Locate the cell with the specified text and output its (X, Y) center coordinate. 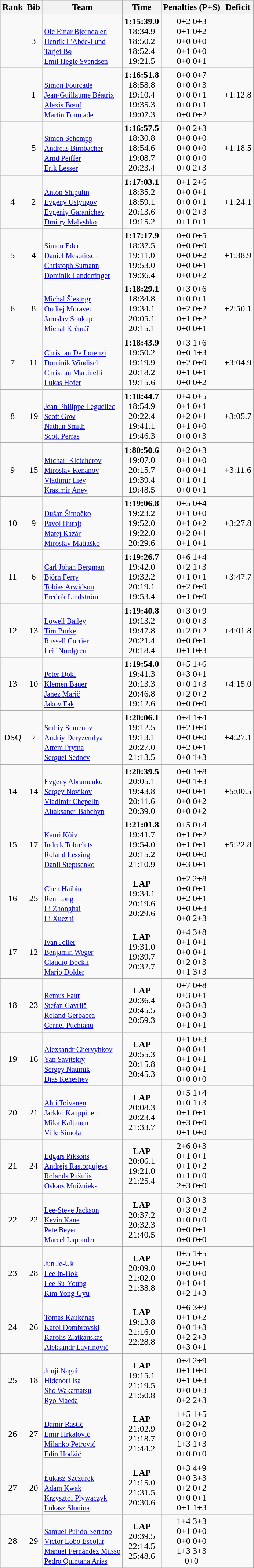
LAP20:39.522:14.525:48.6 (142, 1541)
+1:12.8 (238, 95)
0+3 0+30+3 0+20+0 0+00+0 0+10+0 0+0 (192, 1220)
Jun Je-UkLee In-BokLee Su-YoungKim Yong-Gyu (82, 1273)
0+3 1+60+0 1+30+2 0+00+1 0+10+0 0+2 (192, 362)
Lee-Steve JacksonKevin KanePete BeyerMarcel Laponder (82, 1220)
DSQ (12, 738)
LAP21:15.021:31.520:30.6 (142, 1487)
Deficit (238, 7)
Jean-Philippe LeguellecScott GowNathan SmithScott Perras (82, 416)
LAP19:34.120:19.620:29.6 (142, 898)
1:18:29.118:34.819:34.120:05.120:15.1 (142, 309)
0+2 0+30+1 0+00+0 0+10+1 0+10+0 0+1 (192, 469)
LAP20:36.420:45.520:59.3 (142, 1005)
0+3 0+90+0 0+30+2 0+20+0 0+10+1 0+3 (192, 631)
+1:18.5 (238, 148)
29 (34, 1541)
1:19:26.719:42.019:32.220:19.119:53.4 (142, 577)
2 (34, 202)
Junji NagaiHidenori IsaSho WakamatsuRyo Maeda (82, 1380)
1:21:01.819:41.719:54.020:15.221:10.9 (142, 845)
+3:27.8 (238, 523)
+3:11.6 (238, 469)
Bib (34, 7)
Penalties (P+S) (192, 7)
+1:38.9 (238, 255)
1:80:50.619:07.020:15.719:39.419:48.5 (142, 469)
1:20:06.119:12.519:13.120:27.021:13.5 (142, 738)
Łukasz SzczurekAdam KwakKrzysztof PlywaczykLukasz Slonina (82, 1487)
Serhiy SemenovAndriy DeryzemlyaArtem PrymaSerguei Sednev (82, 738)
Christian De LorenziDominik WindischChristian MartinelliLukas Hofer (82, 362)
Team (82, 7)
1:19:06.819:23.219:52.019:22.020:29.6 (142, 523)
+5:22.8 (238, 845)
0+6 3+90+1 0+20+0 1+30+2 2+30+3 0+1 (192, 1327)
2+6 0+30+1 0+10+1 0+20+1 0+02+3 0+0 (192, 1166)
1:20:39.520:05.119:43.820:11.620:39.0 (142, 791)
0+5 1+40+0 1+30+1 0+10+3 0+00+1 0+0 (192, 1112)
LAP20:08.320:23.421:33.7 (142, 1112)
1:17:17.918:37.519:11.019:53.019:36.4 (142, 255)
+3:05.7 (238, 416)
1+4 3+30+1 0+00+0 0+01+3 3+30+0 (192, 1541)
3 (34, 41)
1 (34, 95)
Simon EderDaniel MesotitschChristoph SumannDominik Landertinger (82, 255)
1:16:57.518:30.818:54.619:08.720:23.4 (142, 148)
0+0 2+30+0 0+00+0 0+00+0 0+00+0 2+3 (192, 148)
Damir RastićEmir HrkalovićMilanko PetrovićEdin Hodžić (82, 1434)
Simon FourcadeJean-Guillaume BéatrixAlexis BœufMartin Fourcade (82, 95)
Lowell BaileyTim BurkeRussell CurrierLeif Nordgren (82, 631)
+3:47.7 (238, 577)
+4:15.0 (238, 684)
Edgars PiksonsAndrejs RastorgujevsRolands PužulisOskars Muižnieks (82, 1166)
0+5 0+40+1 0+20+1 0+10+0 0+00+3 0+1 (192, 845)
Samuel Pulido SerranoVíctor Lobo EscolarManuel Fernández MussoPedro Quintana Arias (82, 1541)
Anton ShipulinEvgeny UstyugovEvgeniy GaranichevDmitry Malyshko (82, 202)
0+4 3+80+1 0+10+0 0+10+2 0+30+1 3+3 (192, 952)
1:17:03.118:35.218:59.120:13.619:15.2 (142, 202)
Evgeny AbramenkoSergey NovikovVladimir ChepelinAliaksandr Babchyn (82, 791)
1:16:51.818:58.819:10.419:35.319:07.3 (142, 95)
0+1 0+30+0 0+10+1 0+10+0 0+10+0 0+0 (192, 1059)
Tomas KaukėnasKarol DombrovskiKarolis ZlatkauskasAleksandr Lavrinovič (82, 1327)
+3:04.9 (238, 362)
0+6 1+40+2 1+30+1 0+10+2 0+00+1 0+0 (192, 577)
Dušan ŠimočkoPavol HurajtMatej KazárMiroslav Matiaško (82, 523)
Carl Johan BergmanBjörn FerryTobias ArwidsonFredrik Lindström (82, 577)
Chen HaibinRen LongLi ZhonghaiLi Xuezhi (82, 898)
0+0 0+70+0 0+30+0 0+10+0 0+10+0 0+2 (192, 95)
0+3 0+60+0 0+10+2 0+20+1 0+20+0 0+1 (192, 309)
LAP20:09.021:02.021:38.8 (142, 1273)
+2:50.1 (238, 309)
LAP20:37.220:32.321:40.5 (142, 1220)
0+0 0+50+0 0+00+0 0+20+0 0+10+0 0+2 (192, 255)
+5:00.5 (238, 791)
LAP21:02.921:18.721:44.2 (142, 1434)
0+7 0+80+3 0+10+3 0+30+0 0+30+1 0+1 (192, 1005)
Simon SchemppAndreas BirnbacherArnd PeifferErik Lesser (82, 148)
0+4 2+90+1 0+00+1 0+30+0 0+30+2 2+3 (192, 1380)
Alexsandr ChervyhkovYan SavitskiySergey NaumikDias Keneshev (82, 1059)
Peter DoklKlemen BauerJanez MaričJakov Fak (82, 684)
Remus FaurȘtefan GavrilăRoland GerbaceaCornel Puchianu (82, 1005)
0+5 1+50+2 0+10+0 0+00+1 0+10+2 1+3 (192, 1273)
LAP20:06.119:21.021:25.4 (142, 1166)
+4:01.8 (238, 631)
0+1 2+60+0 0+10+0 0+10+0 2+30+1 0+1 (192, 202)
0+4 0+50+1 0+10+2 0+10+1 0+00+0 0+3 (192, 416)
LAP19:15.121:19.521:50.8 (142, 1380)
Rank (12, 7)
1:19:40.819:13.219:47.820:21.420:18.4 (142, 631)
1:18:43.919:50.219:19.920:18.219:15.6 (142, 362)
0+4 1+40+2 0+00+0 0+00+2 0+10+0 1+3 (192, 738)
Ahti ToivanenJarkko KauppinenMika KaljunenVille Simola (82, 1112)
+4:27.1 (238, 738)
0+0 1+80+0 1+30+0 0+10+0 0+20+0 0+2 (192, 791)
1:18:44.718:54.920:22.419:41.119:46.3 (142, 416)
1:15:39.018:34.918:50.218:52.419:21.5 (142, 41)
+1:24.1 (238, 202)
0+2 2+80+0 0+10+2 0+10+0 0+30+0 2+3 (192, 898)
1+5 1+50+2 0+20+0 0+01+3 1+30+0 0+0 (192, 1434)
1:19:54.019:41.320:13.320:46.819:12.6 (142, 684)
LAP19:13.821:16.022:28.8 (142, 1327)
Michal ŠlesingrOndřej MoravecJaroslav SoukupMichal Krčmář (82, 309)
Michail KletcherovMiroslav KenanovVladimir IlievKrasimir Anev (82, 469)
LAP20:55.320:15.820:45.3 (142, 1059)
LAP19:31.019:39.720:32.7 (142, 952)
0+5 0+40+1 0+00+1 0+20+2 0+10+1 0+1 (192, 523)
Time (142, 7)
Ole Einar BjørndalenHenrik L'Abée-LundTarjei BøEmil Hegle Svendsen (82, 41)
0+5 1+60+3 0+10+0 1+30+2 0+20+0 0+0 (192, 684)
0+3 4+90+0 3+30+2 0+20+0 0+10+1 1+3 (192, 1487)
Ivan JollerBenjamin WegerClaudio BöckliMario Dolder (82, 952)
Kauri KõivIndrek TobrelutsRoland LessingDanil Steptsenko (82, 845)
0+2 0+30+1 0+20+0 0+00+1 0+00+0 0+1 (192, 41)
